Extract the (x, y) coordinate from the center of the cell holding the provided text.  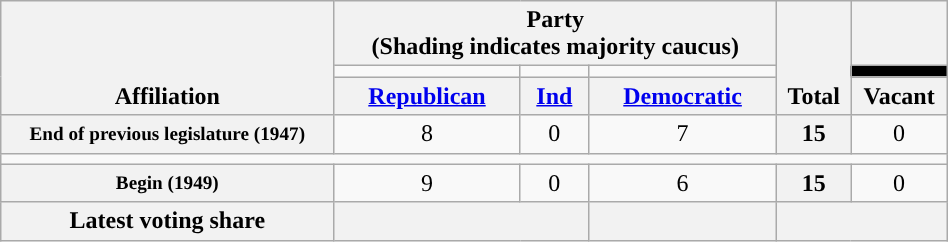
Latest voting share (168, 221)
6 (683, 183)
End of previous legislature (1947) (168, 134)
Democratic (683, 96)
Affiliation (168, 58)
Vacant (899, 96)
Ind (554, 96)
7 (683, 134)
Republican (427, 96)
8 (427, 134)
Party (Shading indicates majority caucus) (556, 34)
Begin (1949) (168, 183)
Total (814, 58)
9 (427, 183)
